Provide the (X, Y) coordinate of the cell's center where the given text is located.  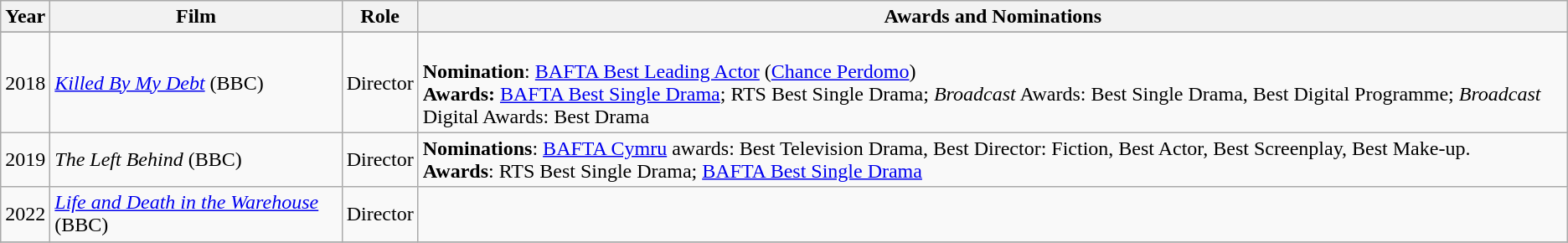
Life and Death in the Warehouse (BBC) (196, 215)
2022 (25, 215)
Role (380, 17)
Killed By My Debt (BBC) (196, 82)
Awards and Nominations (993, 17)
2018 (25, 82)
The Left Behind (BBC) (196, 159)
Year (25, 17)
Film (196, 17)
2019 (25, 159)
